Capture the cell that displays the provided text and extract its (X, Y) central coordinate. 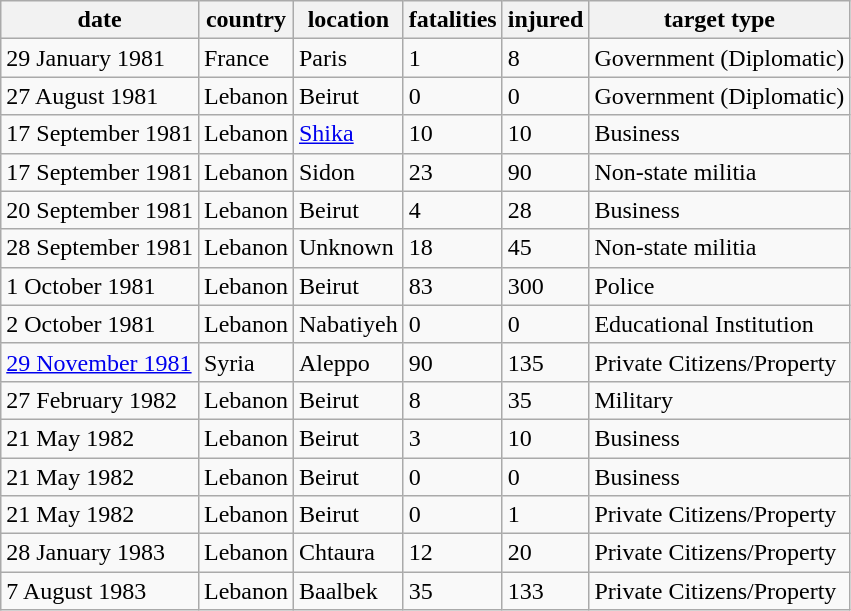
Aleppo (348, 362)
27 February 1982 (100, 400)
injured (546, 20)
Military (720, 400)
Paris (348, 58)
29 January 1981 (100, 58)
target type (720, 20)
date (100, 20)
Nabatiyeh (348, 324)
135 (546, 362)
France (246, 58)
12 (452, 553)
7 August 1983 (100, 591)
1 October 1981 (100, 286)
Police (720, 286)
45 (546, 248)
18 (452, 248)
133 (546, 591)
83 (452, 286)
Unknown (348, 248)
20 September 1981 (100, 210)
Baalbek (348, 591)
27 August 1981 (100, 96)
29 November 1981 (100, 362)
23 (452, 172)
fatalities (452, 20)
Educational Institution (720, 324)
Syria (246, 362)
4 (452, 210)
Shika (348, 134)
country (246, 20)
Chtaura (348, 553)
28 September 1981 (100, 248)
28 (546, 210)
300 (546, 286)
28 January 1983 (100, 553)
Sidon (348, 172)
3 (452, 438)
2 October 1981 (100, 324)
20 (546, 553)
location (348, 20)
